Provide the (x, y) coordinate of the cell's center where the given text is located.  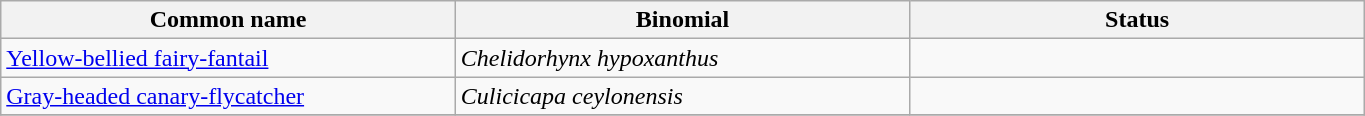
Yellow-bellied fairy-fantail (228, 58)
Chelidorhynx hypoxanthus (682, 58)
Common name (228, 20)
Culicicapa ceylonensis (682, 96)
Gray-headed canary-flycatcher (228, 96)
Status (1138, 20)
Binomial (682, 20)
